Return (X, Y) of the center of cell containing provided text 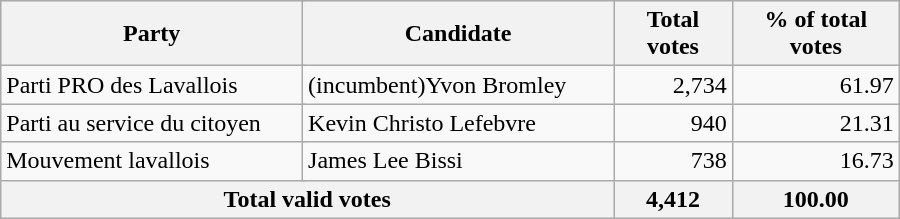
Mouvement lavallois (152, 161)
940 (674, 123)
Total valid votes (308, 199)
% of total votes (816, 34)
Total votes (674, 34)
James Lee Bissi (458, 161)
Parti au service du citoyen (152, 123)
Candidate (458, 34)
Kevin Christo Lefebvre (458, 123)
738 (674, 161)
Party (152, 34)
Parti PRO des Lavallois (152, 85)
16.73 (816, 161)
(incumbent)Yvon Bromley (458, 85)
21.31 (816, 123)
61.97 (816, 85)
4,412 (674, 199)
100.00 (816, 199)
2,734 (674, 85)
